Locate the cell with the specified text and output its (X, Y) center coordinate. 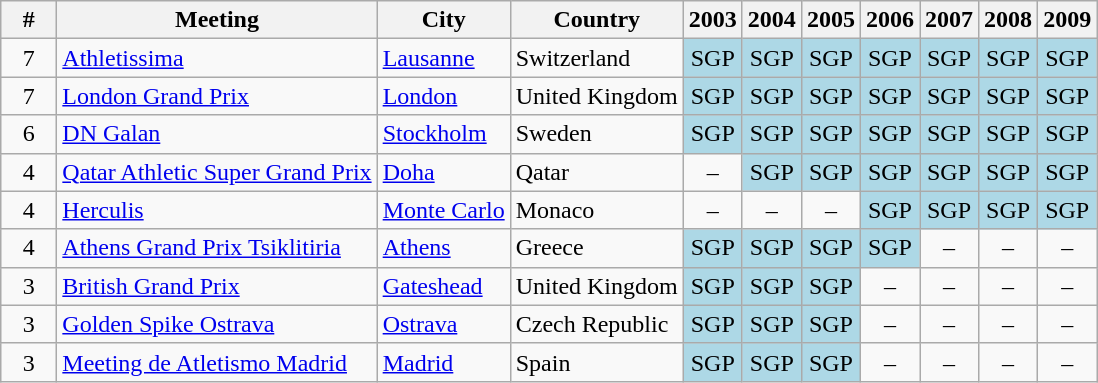
Lausanne (444, 58)
Greece (596, 248)
Qatar Athletic Super Grand Prix (217, 172)
Gateshead (444, 286)
Ostrava (444, 324)
2008 (1008, 20)
Athletissima (217, 58)
Herculis (217, 210)
Meeting de Atletismo Madrid (217, 362)
2006 (890, 20)
DN Galan (217, 134)
Czech Republic (596, 324)
British Grand Prix (217, 286)
2003 (712, 20)
2005 (830, 20)
Qatar (596, 172)
Monte Carlo (444, 210)
Spain (596, 362)
6 (29, 134)
Monaco (596, 210)
Athens (444, 248)
London Grand Prix (217, 96)
Golden Spike Ostrava (217, 324)
2007 (950, 20)
Stockholm (444, 134)
Meeting (217, 20)
Doha (444, 172)
City (444, 20)
Switzerland (596, 58)
# (29, 20)
Country (596, 20)
London (444, 96)
2004 (772, 20)
Athens Grand Prix Tsiklitiria (217, 248)
Madrid (444, 362)
Sweden (596, 134)
2009 (1068, 20)
